Pinpoint the cell where the given text exists, returning its [X, Y] midpoint coordinate. 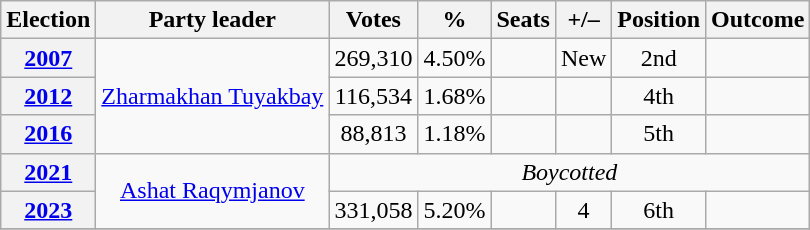
6th [659, 210]
Zharmakhan Tuyakbay [212, 96]
88,813 [374, 134]
+/– [583, 20]
331,058 [374, 210]
4.50% [454, 58]
2007 [48, 58]
2012 [48, 96]
269,310 [374, 58]
2021 [48, 172]
Seats [523, 20]
2023 [48, 210]
2nd [659, 58]
5th [659, 134]
New [583, 58]
116,534 [374, 96]
4 [583, 210]
1.68% [454, 96]
Party leader [212, 20]
Position [659, 20]
Votes [374, 20]
5.20% [454, 210]
Ashat Raqymjanov [212, 191]
% [454, 20]
2016 [48, 134]
Election [48, 20]
4th [659, 96]
Boycotted [570, 172]
1.18% [454, 134]
Outcome [758, 20]
